Output the (x, y) coordinate of the center of the cell containing the given text.  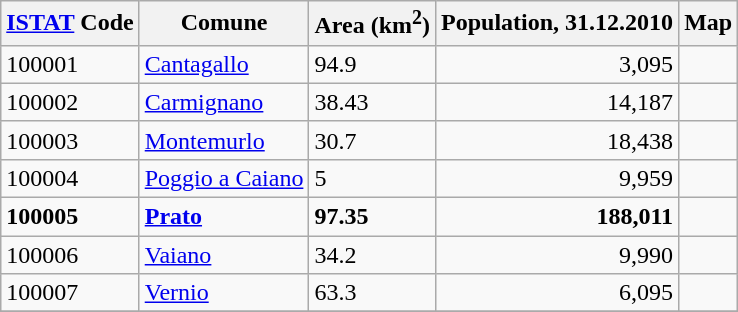
Carmignano (224, 102)
100006 (70, 255)
Poggio a Caiano (224, 178)
97.35 (372, 217)
9,959 (558, 178)
Prato (224, 217)
Montemurlo (224, 140)
38.43 (372, 102)
Vernio (224, 293)
18,438 (558, 140)
30.7 (372, 140)
100007 (70, 293)
Area (km2) (372, 24)
Vaiano (224, 255)
ISTAT Code (70, 24)
Cantagallo (224, 64)
14,187 (558, 102)
188,011 (558, 217)
5 (372, 178)
6,095 (558, 293)
3,095 (558, 64)
Comune (224, 24)
100004 (70, 178)
63.3 (372, 293)
9,990 (558, 255)
100003 (70, 140)
Map (708, 24)
100002 (70, 102)
94.9 (372, 64)
100005 (70, 217)
34.2 (372, 255)
100001 (70, 64)
Population, 31.12.2010 (558, 24)
